From the cell containing the given text, extract its center point as [x, y] coordinate. 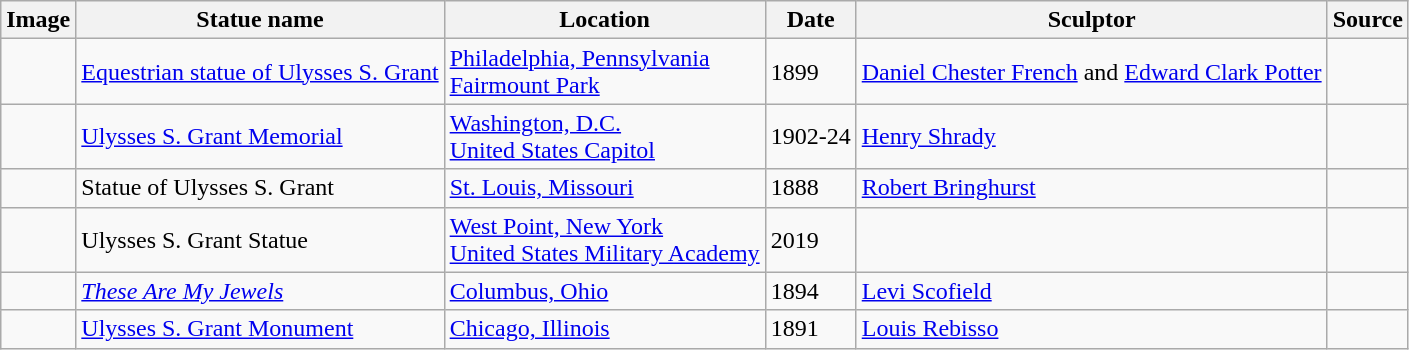
2019 [810, 240]
Date [810, 20]
Equestrian statue of Ulysses S. Grant [260, 72]
St. Louis, Missouri [604, 188]
1888 [810, 188]
Chicago, Illinois [604, 329]
West Point, New YorkUnited States Military Academy [604, 240]
Ulysses S. Grant Memorial [260, 136]
1891 [810, 329]
Washington, D.C.United States Capitol [604, 136]
Columbus, Ohio [604, 291]
Henry Shrady [1092, 136]
Location [604, 20]
Philadelphia, PennsylvaniaFairmount Park [604, 72]
1899 [810, 72]
Sculptor [1092, 20]
These Are My Jewels [260, 291]
Statue of Ulysses S. Grant [260, 188]
Image [38, 20]
Source [1368, 20]
1894 [810, 291]
Louis Rebisso [1092, 329]
Robert Bringhurst [1092, 188]
Levi Scofield [1092, 291]
Statue name [260, 20]
1902-24 [810, 136]
Ulysses S. Grant Statue [260, 240]
Ulysses S. Grant Monument [260, 329]
Daniel Chester French and Edward Clark Potter [1092, 72]
